Detect which cell encompasses the target text, then output its (x, y) center coordinate. 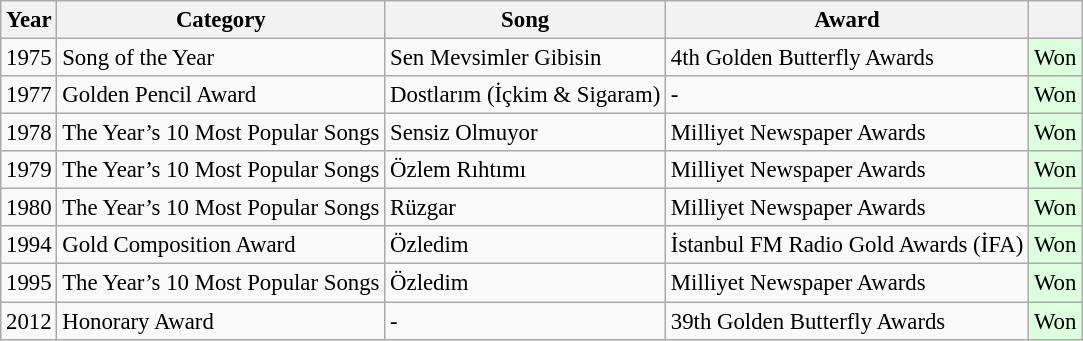
Sen Mevsimler Gibisin (526, 58)
Gold Composition Award (221, 245)
Özlem Rıhtımı (526, 170)
39th Golden Butterfly Awards (848, 321)
İstanbul FM Radio Gold Awards (İFA) (848, 245)
4th Golden Butterfly Awards (848, 58)
Golden Pencil Award (221, 95)
Honorary Award (221, 321)
Year (29, 20)
2012 (29, 321)
Song (526, 20)
Rüzgar (526, 208)
Sensiz Olmuyor (526, 133)
Award (848, 20)
1975 (29, 58)
1994 (29, 245)
1977 (29, 95)
Song of the Year (221, 58)
1995 (29, 283)
1979 (29, 170)
Dostlarım (İçkim & Sigaram) (526, 95)
1980 (29, 208)
Category (221, 20)
1978 (29, 133)
